Provide the (X, Y) coordinate of the cell's center where the given text is located.  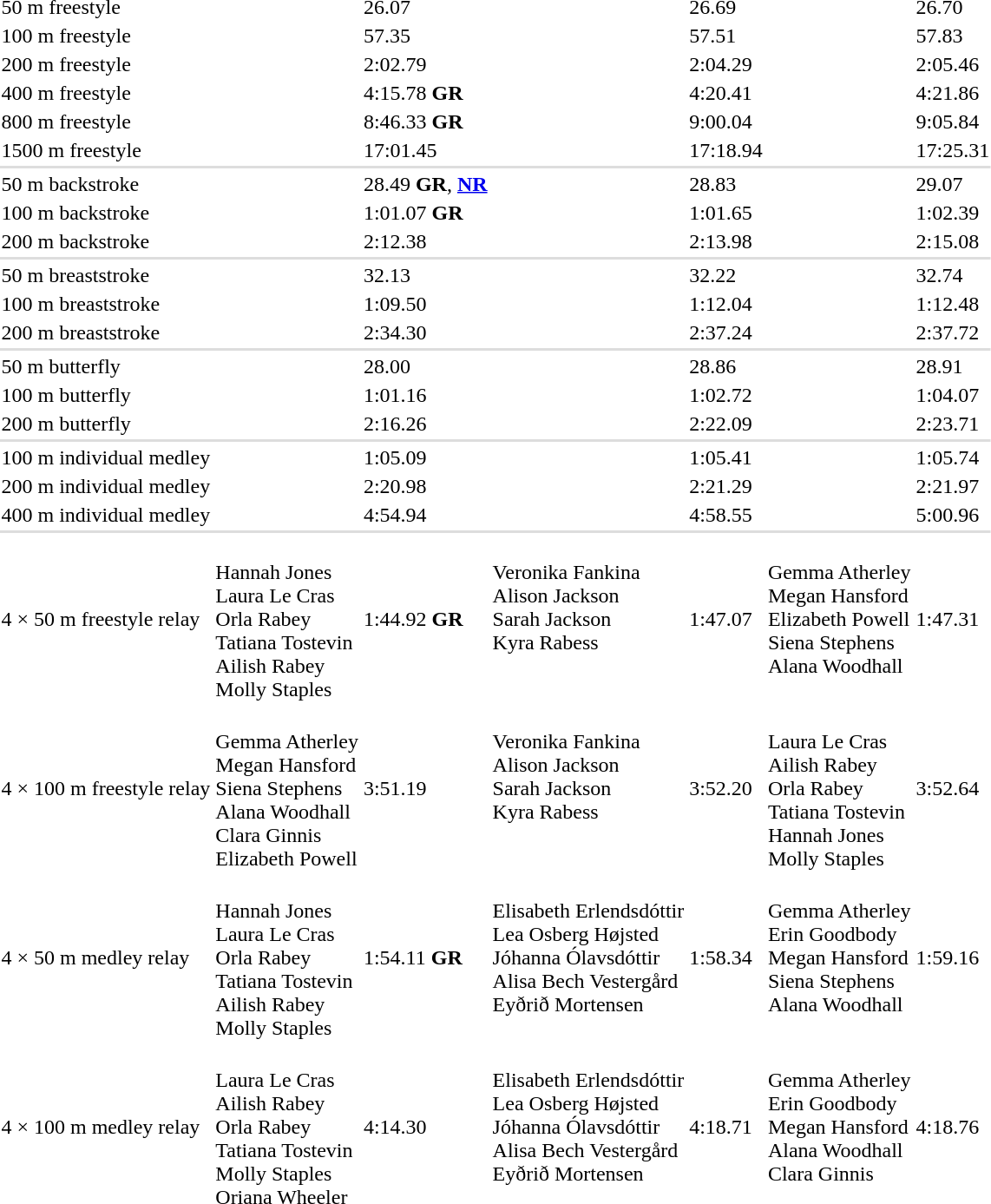
2:13.98 (726, 241)
1:12.48 (953, 304)
1:01.16 (425, 395)
1:02.39 (953, 213)
1:47.07 (726, 619)
17:01.45 (425, 150)
200 m freestyle (106, 64)
1:54.11 GR (425, 957)
1:05.09 (425, 457)
2:37.72 (953, 332)
4 × 50 m freestyle relay (106, 619)
2:02.79 (425, 64)
1:05.74 (953, 457)
2:04.29 (726, 64)
32.13 (425, 275)
3:52.20 (726, 788)
50 m butterfly (106, 366)
Gemma AtherleyErin GoodbodyMegan HansfordSiena StephensAlana Woodhall (839, 957)
1:01.65 (726, 213)
28.91 (953, 366)
5:00.96 (953, 515)
100 m individual medley (106, 457)
100 m butterfly (106, 395)
1:09.50 (425, 304)
1:04.07 (953, 395)
32.22 (726, 275)
4:54.94 (425, 515)
100 m freestyle (106, 36)
17:25.31 (953, 150)
4:20.41 (726, 93)
1:01.07 GR (425, 213)
2:21.97 (953, 486)
3:52.64 (953, 788)
1:44.92 GR (425, 619)
200 m butterfly (106, 424)
100 m breaststroke (106, 304)
57.35 (425, 36)
4 × 100 m freestyle relay (106, 788)
Gemma Atherley Megan Hansford Elizabeth Powell Siena StephensAlana Woodhall (839, 619)
50 m backstroke (106, 184)
29.07 (953, 184)
2:23.71 (953, 424)
2:22.09 (726, 424)
400 m individual medley (106, 515)
Elisabeth ErlendsdóttirLea Osberg HøjstedJóhanna ÓlavsdóttirAlisa Bech VestergårdEyðrið Mortensen (588, 957)
1:58.34 (726, 957)
800 m freestyle (106, 122)
1500 m freestyle (106, 150)
1:12.04 (726, 304)
2:15.08 (953, 241)
2:37.24 (726, 332)
Hannah JonesLaura Le CrasOrla RabeyTatiana TostevinAilish Rabey Molly Staples (287, 957)
50 m breaststroke (106, 275)
Laura Le CrasAilish Rabey Orla Rabey Tatiana TostevinHannah Jones Molly Staples (839, 788)
400 m freestyle (106, 93)
Hannah Jones Laura Le Cras Orla Rabey Tatiana TostevinAilish Rabey Molly Staples (287, 619)
2:16.26 (425, 424)
200 m breaststroke (106, 332)
9:00.04 (726, 122)
32.74 (953, 275)
28.86 (726, 366)
57.51 (726, 36)
17:18.94 (726, 150)
8:46.33 GR (425, 122)
28.83 (726, 184)
1:47.31 (953, 619)
4:58.55 (726, 515)
4:21.86 (953, 93)
100 m backstroke (106, 213)
Gemma Atherley Megan HansfordSiena StephensAlana WoodhallClara Ginnis Elizabeth Powell (287, 788)
2:34.30 (425, 332)
1:02.72 (726, 395)
4:15.78 GR (425, 93)
1:05.41 (726, 457)
200 m individual medley (106, 486)
2:21.29 (726, 486)
57.83 (953, 36)
28.00 (425, 366)
3:51.19 (425, 788)
2:12.38 (425, 241)
4 × 50 m medley relay (106, 957)
2:05.46 (953, 64)
9:05.84 (953, 122)
2:20.98 (425, 486)
200 m backstroke (106, 241)
28.49 GR, NR (425, 184)
1:59.16 (953, 957)
